Capture the cell that displays the provided text and extract its [x, y] central coordinate. 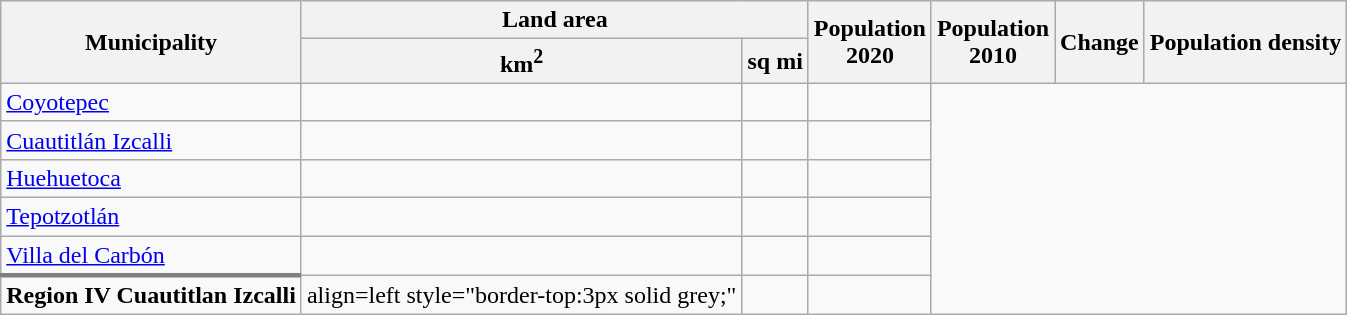
Coyotepec [152, 102]
km2 [522, 62]
Tepotzotlán [152, 217]
Municipality [152, 42]
Cuautitlán Izcalli [152, 140]
Population density [1245, 42]
Population2020 [870, 42]
align=left style="border-top:3px solid grey;" [522, 295]
sq mi [775, 62]
Region IV Cuautitlan Izcalli [152, 295]
Change [1100, 42]
Land area [554, 20]
Huehuetoca [152, 178]
Villa del Carbón [152, 256]
Population2010 [992, 42]
